Extract the [x, y] coordinate from the center of the cell holding the provided text.  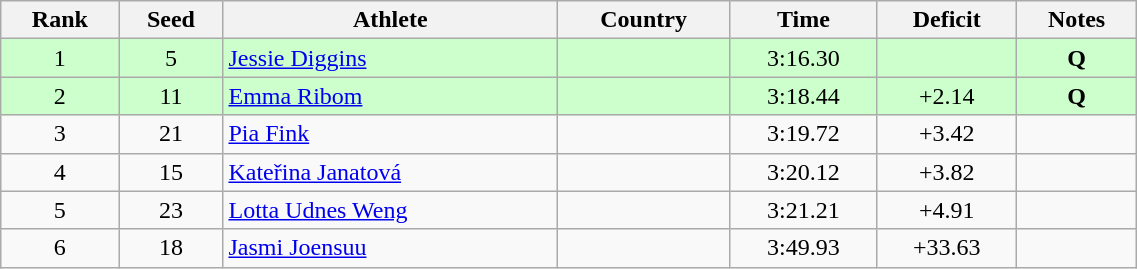
Notes [1076, 20]
Country [644, 20]
15 [171, 172]
11 [171, 96]
Time [804, 20]
Pia Fink [390, 134]
Seed [171, 20]
6 [60, 248]
23 [171, 210]
3:18.44 [804, 96]
Kateřina Janatová [390, 172]
Lotta Udnes Weng [390, 210]
4 [60, 172]
21 [171, 134]
3 [60, 134]
2 [60, 96]
3:19.72 [804, 134]
+3.42 [946, 134]
+3.82 [946, 172]
1 [60, 58]
3:49.93 [804, 248]
+2.14 [946, 96]
3:16.30 [804, 58]
Deficit [946, 20]
Jessie Diggins [390, 58]
3:21.21 [804, 210]
+33.63 [946, 248]
Rank [60, 20]
Emma Ribom [390, 96]
Jasmi Joensuu [390, 248]
3:20.12 [804, 172]
18 [171, 248]
Athlete [390, 20]
+4.91 [946, 210]
